Return the (X, Y) coordinate for the center point of the cell that contains the specified text.  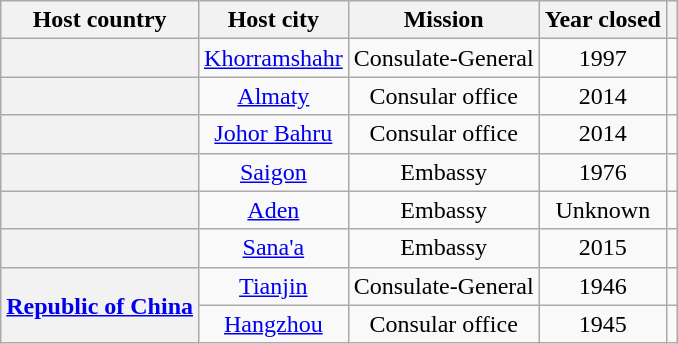
Johor Bahru (274, 134)
Unknown (602, 210)
Almaty (274, 96)
Host city (274, 20)
Year closed (602, 20)
1997 (602, 58)
Aden (274, 210)
Saigon (274, 172)
1946 (602, 286)
2015 (602, 248)
Hangzhou (274, 324)
Host country (100, 20)
Tianjin (274, 286)
1976 (602, 172)
Khorramshahr (274, 58)
Republic of China (100, 305)
Mission (444, 20)
Sana'a (274, 248)
1945 (602, 324)
